Extract the [X, Y] coordinate from the center of the cell holding the provided text.  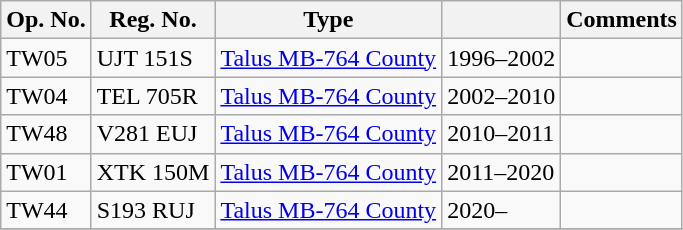
2020– [502, 210]
V281 EUJ [153, 134]
S193 RUJ [153, 210]
TW01 [46, 172]
TW05 [46, 58]
TW44 [46, 210]
TW48 [46, 134]
XTK 150M [153, 172]
TEL 705R [153, 96]
2011–2020 [502, 172]
Comments [622, 20]
Reg. No. [153, 20]
TW04 [46, 96]
2002–2010 [502, 96]
UJT 151S [153, 58]
Type [328, 20]
1996–2002 [502, 58]
2010–2011 [502, 134]
Op. No. [46, 20]
